Search for the cell housing the specified text and yield its [x, y] center coordinate. 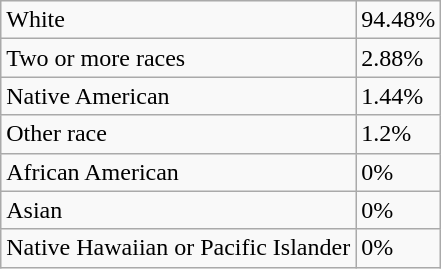
1.44% [398, 96]
Asian [178, 210]
2.88% [398, 58]
94.48% [398, 20]
African American [178, 172]
1.2% [398, 134]
Native Hawaiian or Pacific Islander [178, 248]
White [178, 20]
Native American [178, 96]
Other race [178, 134]
Two or more races [178, 58]
